Detect which cell encompasses the target text, then output its [X, Y] center coordinate. 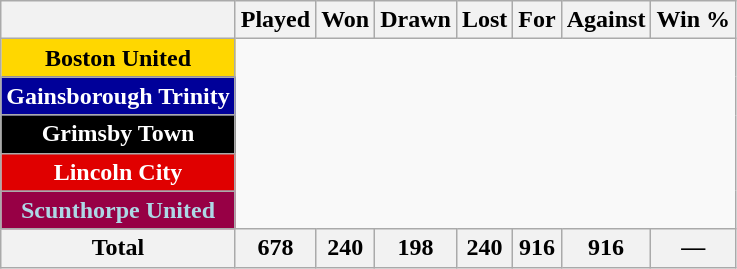
Won [346, 20]
Total [118, 248]
Boston United [118, 58]
Gainsborough Trinity [118, 96]
Grimsby Town [118, 134]
For [537, 20]
Win % [694, 20]
— [694, 248]
678 [275, 248]
Scunthorpe United [118, 210]
Lincoln City [118, 172]
Lost [484, 20]
198 [416, 248]
Against [606, 20]
Drawn [416, 20]
Played [275, 20]
